Provide the (x, y) coordinate of the cell's center where the given text is located.  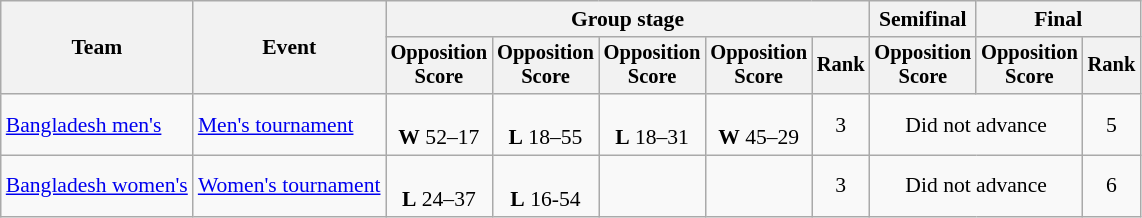
6 (1112, 186)
L 16-54 (546, 186)
Group stage (628, 19)
Event (290, 48)
Women's tournament (290, 186)
L 18–31 (652, 124)
5 (1112, 124)
L 24–37 (440, 186)
Team (97, 48)
Men's tournament (290, 124)
Final (1058, 19)
W 45–29 (758, 124)
W 52–17 (440, 124)
Bangladesh men's (97, 124)
Bangladesh women's (97, 186)
L 18–55 (546, 124)
Semifinal (924, 19)
